Return (X, Y) of the center of cell containing provided text 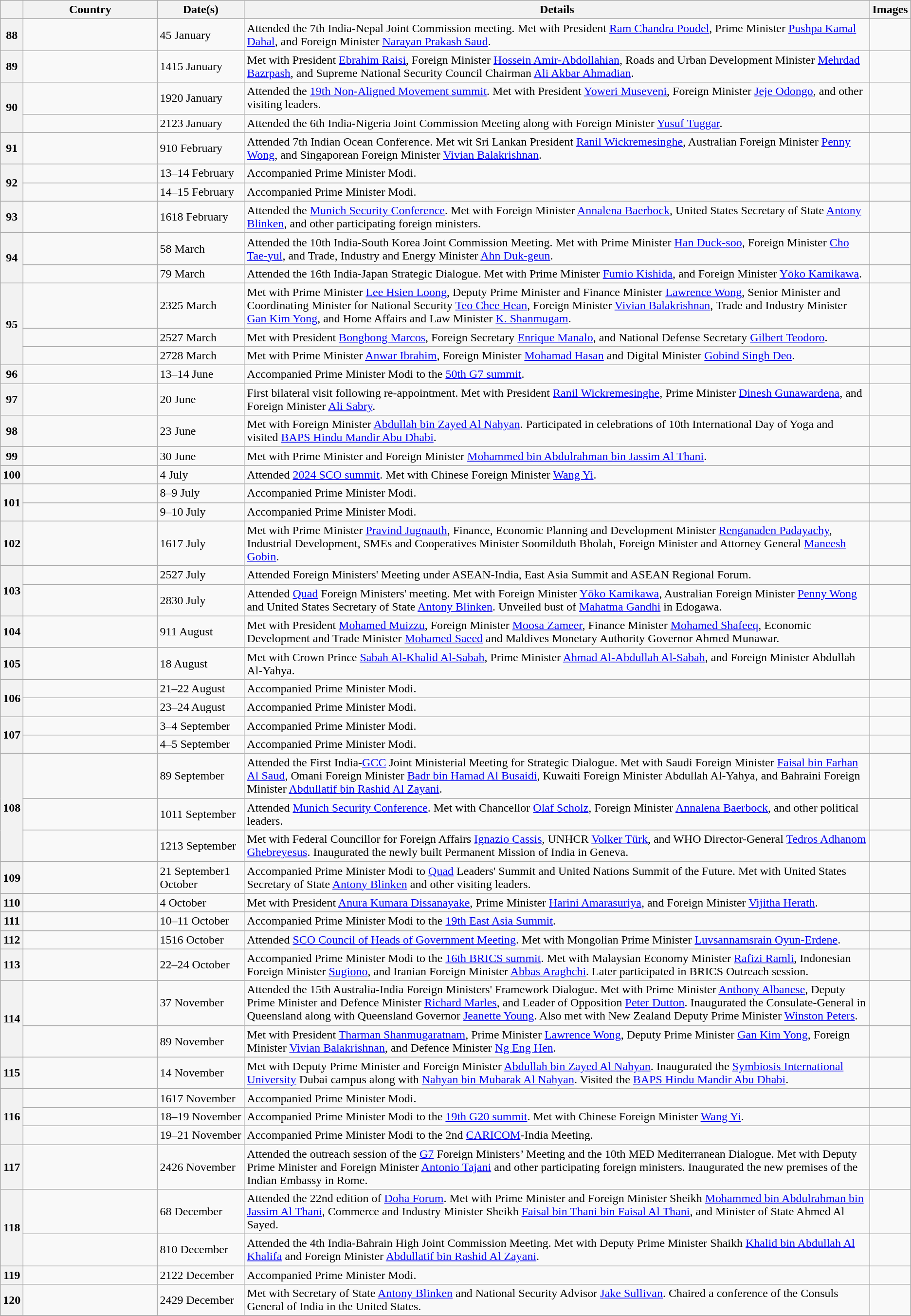
98 (12, 431)
114 (12, 1019)
Met with Crown Prince Sabah Al-Khalid Al-Sabah, Prime Minister Ahmad Al-Abdullah Al-Sabah, and Foreign Minister Abdullah Al-Yahya. (557, 663)
2527 March (200, 337)
1618 February (200, 217)
Accompanied Prime Minister Modi to the 19th East Asia Summit. (557, 921)
101 (12, 502)
2527 July (200, 575)
Details (557, 10)
37 November (200, 1003)
Attended Munich Security Conference. Met with Chancellor Olaf Scholz, Foreign Minister Annalena Baerbock, and other political leaders. (557, 814)
68 December (200, 1212)
45 January (200, 35)
89 November (200, 1041)
117 (12, 1167)
Met with President Anura Kumara Dissanayake, Prime Minister Harini Amarasuriya, and Foreign Minister Vijitha Herath. (557, 903)
103 (12, 591)
58 March (200, 248)
97 (12, 399)
93 (12, 217)
Attended 2024 SCO summit. Met with Chinese Foreign Minister Wang Yi. (557, 475)
18–19 November (200, 1116)
23 June (200, 431)
91 (12, 148)
Accompanied Prime Minister Modi to the 50th G7 summit. (557, 374)
911 August (200, 632)
2122 December (200, 1275)
89 (12, 66)
115 (12, 1073)
108 (12, 808)
100 (12, 475)
118 (12, 1228)
1011 September (200, 814)
Date(s) (200, 10)
Met with Prime Minister Anwar Ibrahim, Foreign Minister Mohamad Hasan and Digital Minister Gobind Singh Deo. (557, 356)
92 (12, 183)
1415 January (200, 66)
1617 July (200, 543)
1213 September (200, 846)
13–14 February (200, 173)
104 (12, 632)
102 (12, 543)
88 (12, 35)
30 June (200, 456)
4 July (200, 475)
1920 January (200, 98)
810 December (200, 1250)
90 (12, 107)
13–14 June (200, 374)
79 March (200, 274)
1516 October (200, 940)
20 June (200, 399)
22–24 October (200, 965)
9–10 July (200, 512)
111 (12, 921)
95 (12, 324)
Attended SCO Council of Heads of Government Meeting. Met with Mongolian Prime Minister Luvsannamsrain Oyun-Erdene. (557, 940)
Country (91, 10)
Met with President Bongbong Marcos, Foreign Secretary Enrique Manalo, and National Defense Secretary Gilbert Teodoro. (557, 337)
Attended Foreign Ministers' Meeting under ASEAN-India, East Asia Summit and ASEAN Regional Forum. (557, 575)
18 August (200, 663)
21–22 August (200, 688)
Met with Prime Minister and Foreign Minister Mohammed bin Abdulrahman bin Jassim Al Thani. (557, 456)
4–5 September (200, 744)
21 September1 October (200, 877)
94 (12, 258)
89 September (200, 776)
116 (12, 1116)
1617 November (200, 1098)
106 (12, 698)
4 October (200, 903)
2429 December (200, 1300)
23–24 August (200, 707)
107 (12, 735)
14 November (200, 1073)
Accompanied Prime Minister Modi to the 19th G20 summit. Met with Chinese Foreign Minister Wang Yi. (557, 1116)
96 (12, 374)
910 February (200, 148)
120 (12, 1300)
112 (12, 940)
8–9 July (200, 493)
2830 July (200, 600)
113 (12, 965)
109 (12, 877)
Images (890, 10)
Attended the 16th India-Japan Strategic Dialogue. Met with Prime Minister Fumio Kishida, and Foreign Minister Yōko Kamikawa. (557, 274)
14–15 February (200, 192)
99 (12, 456)
110 (12, 903)
3–4 September (200, 726)
10–11 October (200, 921)
Attended the 19th Non-Aligned Movement summit. Met with President Yoweri Museveni, Foreign Minister Jeje Odongo, and other visiting leaders. (557, 98)
Accompanied Prime Minister Modi to the 2nd CARICOM-India Meeting. (557, 1135)
2728 March (200, 356)
2325 March (200, 305)
105 (12, 663)
19–21 November (200, 1135)
Attended the 6th India-Nigeria Joint Commission Meeting along with Foreign Minister Yusuf Tuggar. (557, 123)
2426 November (200, 1167)
2123 January (200, 123)
119 (12, 1275)
